Find where the given text appears and provide that cell's center as (X, Y) coordinate. 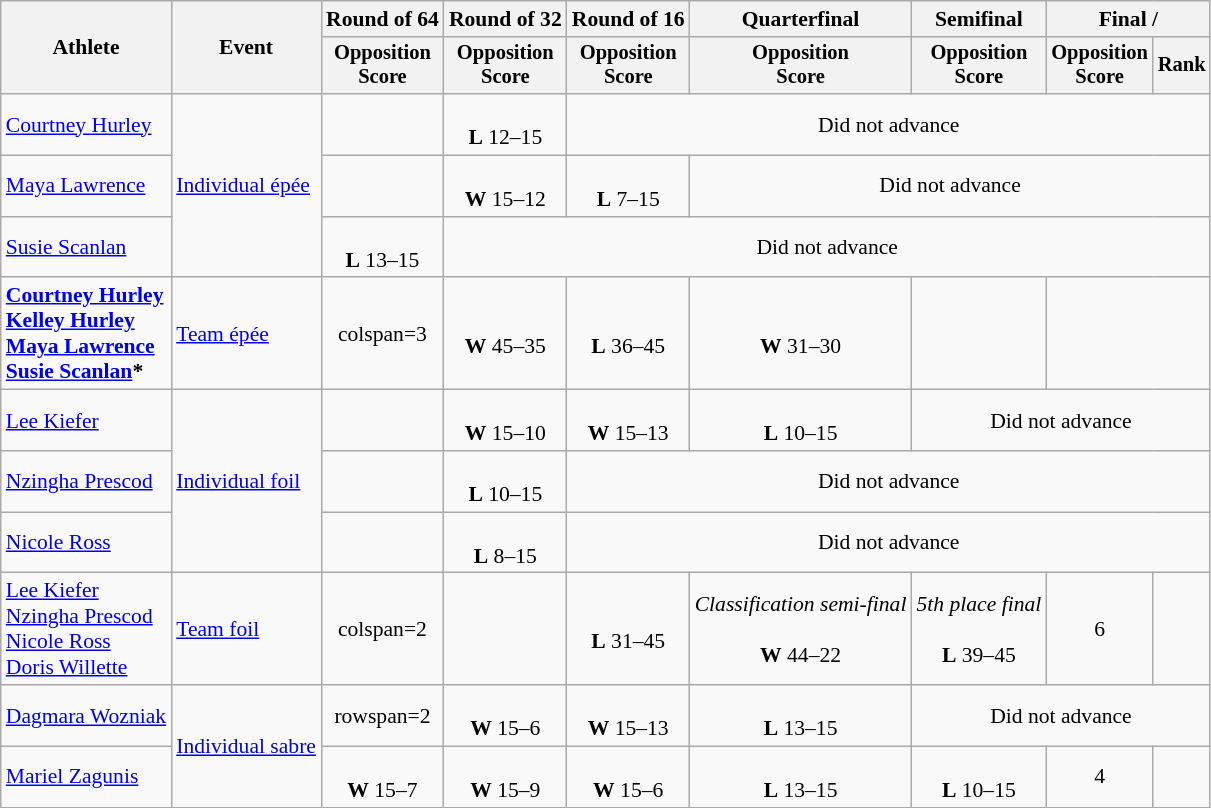
W 15–7 (382, 778)
W 15–9 (506, 778)
4 (1100, 778)
Classification semi-finalW 44–22 (801, 629)
Team épée (246, 334)
Individual sabre (246, 746)
5th place finalL 39–45 (978, 629)
Mariel Zagunis (86, 778)
W 45–35 (506, 334)
Maya Lawrence (86, 186)
colspan=3 (382, 334)
L 36–45 (628, 334)
6 (1100, 629)
W 31–30 (801, 334)
Susie Scanlan (86, 248)
Nzingha Prescod (86, 482)
Round of 32 (506, 19)
L 7–15 (628, 186)
Round of 16 (628, 19)
Semifinal (978, 19)
W 15–10 (506, 420)
Dagmara Wozniak (86, 716)
Individual épée (246, 186)
Lee Kiefer (86, 420)
Athlete (86, 48)
colspan=2 (382, 629)
Courtney Hurley (86, 124)
Nicole Ross (86, 542)
Quarterfinal (801, 19)
Rank (1182, 66)
Lee KieferNzingha PrescodNicole RossDoris Willette (86, 629)
Individual foil (246, 482)
rowspan=2 (382, 716)
W 15–12 (506, 186)
L 12–15 (506, 124)
Event (246, 48)
Courtney HurleyKelley HurleyMaya LawrenceSusie Scanlan* (86, 334)
L 8–15 (506, 542)
L 31–45 (628, 629)
Team foil (246, 629)
Round of 64 (382, 19)
Final / (1128, 19)
